Extract the [X, Y] coordinate from the center of the cell holding the provided text.  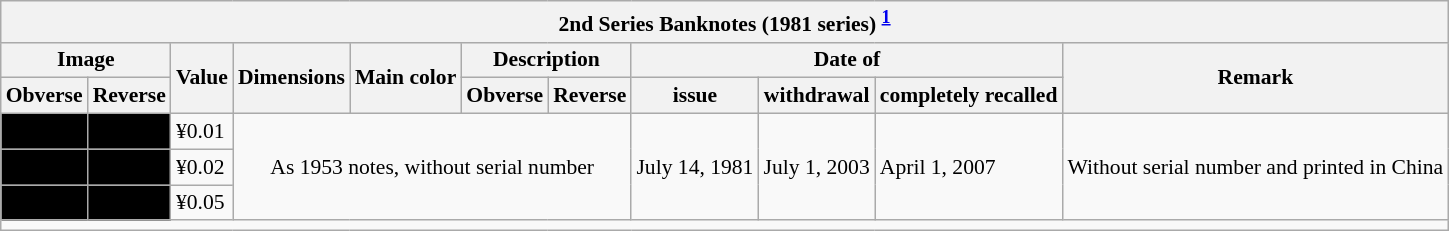
July 14, 1981 [694, 168]
Dimensions [292, 78]
Image [86, 60]
As 1953 notes, without serial number [432, 168]
issue [694, 96]
July 1, 2003 [816, 168]
Description [546, 60]
Date of [846, 60]
¥0.02 [202, 167]
¥0.01 [202, 132]
Without serial number and printed in China [1256, 168]
Remark [1256, 78]
Value [202, 78]
Main color [406, 78]
¥0.05 [202, 203]
withdrawal [816, 96]
completely recalled [969, 96]
April 1, 2007 [969, 168]
2nd Series Banknotes (1981 series) 1 [725, 22]
